Scan for the cell matching the given text and deliver its (x, y) coordinate at center. 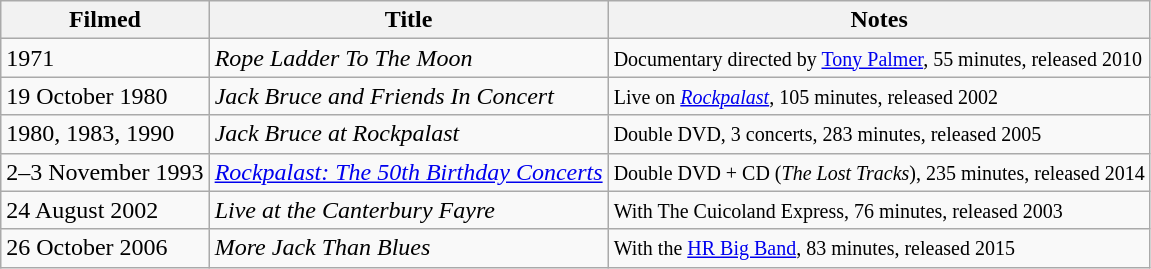
19 October 1980 (105, 96)
Filmed (105, 20)
1980, 1983, 1990 (105, 134)
Documentary directed by Tony Palmer, 55 minutes, released 2010 (879, 58)
Live on Rockpalast, 105 minutes, released 2002 (879, 96)
With The Cuicoland Express, 76 minutes, released 2003 (879, 210)
Rockpalast: The 50th Birthday Concerts (408, 172)
Title (408, 20)
Notes (879, 20)
Jack Bruce at Rockpalast (408, 134)
24 August 2002 (105, 210)
2–3 November 1993 (105, 172)
Live at the Canterbury Fayre (408, 210)
1971 (105, 58)
Jack Bruce and Friends In Concert (408, 96)
Double DVD + CD (The Lost Tracks), 235 minutes, released 2014 (879, 172)
With the HR Big Band, 83 minutes, released 2015 (879, 248)
26 October 2006 (105, 248)
More Jack Than Blues (408, 248)
Double DVD, 3 concerts, 283 minutes, released 2005 (879, 134)
Rope Ladder To The Moon (408, 58)
